Scan for the cell matching the given text and deliver its [X, Y] coordinate at center. 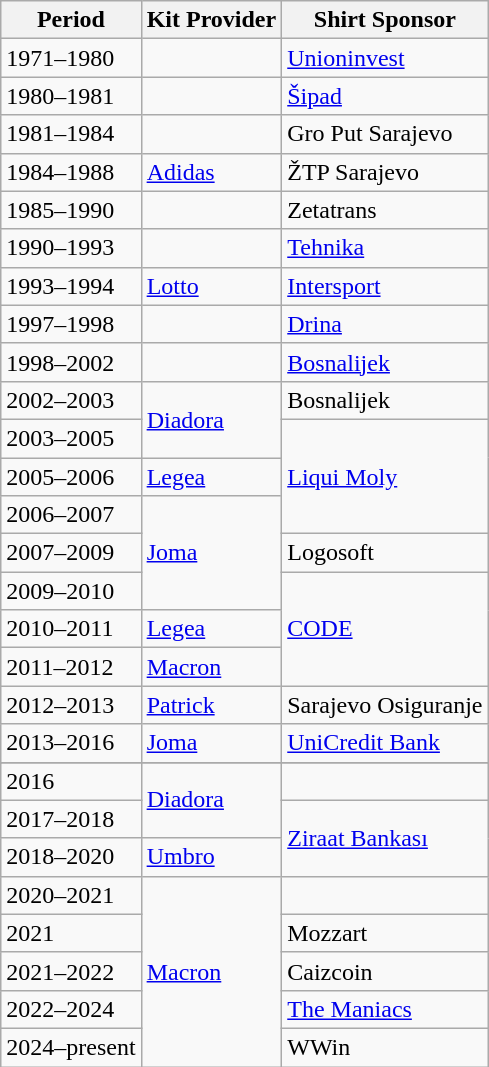
2005–2006 [71, 477]
Umbro [212, 857]
2017–2018 [71, 819]
2020–2021 [71, 895]
2002–2003 [71, 400]
2021–2022 [71, 971]
Gro Put Sarajevo [385, 134]
2012–2013 [71, 705]
1980–1981 [71, 96]
2024–present [71, 1047]
1981–1984 [71, 134]
The Maniacs [385, 1009]
Kit Provider [212, 20]
Ziraat Bankası [385, 838]
1998–2002 [71, 362]
Intersport [385, 286]
UniCredit Bank [385, 743]
1985–1990 [71, 210]
1990–1993 [71, 248]
2013–2016 [71, 743]
2018–2020 [71, 857]
Adidas [212, 172]
Caizcoin [385, 971]
Mozzart [385, 933]
ŽTP Sarajevo [385, 172]
Zetatrans [385, 210]
2022–2024 [71, 1009]
2009–2010 [71, 591]
Šipad [385, 96]
2003–2005 [71, 438]
2021 [71, 933]
Lotto [212, 286]
2006–2007 [71, 515]
Tehnika [385, 248]
Drina [385, 324]
Shirt Sponsor [385, 20]
1984–1988 [71, 172]
Logosoft [385, 553]
2010–2011 [71, 629]
2016 [71, 781]
1993–1994 [71, 286]
1971–1980 [71, 58]
Liqui Moly [385, 476]
Unioninvest [385, 58]
2007–2009 [71, 553]
1997–1998 [71, 324]
Period [71, 20]
CODE [385, 629]
2011–2012 [71, 667]
WWin [385, 1047]
Sarajevo Osiguranje [385, 705]
Patrick [212, 705]
